For the text-containing cell, return its midpoint in (x, y) coordinate format. 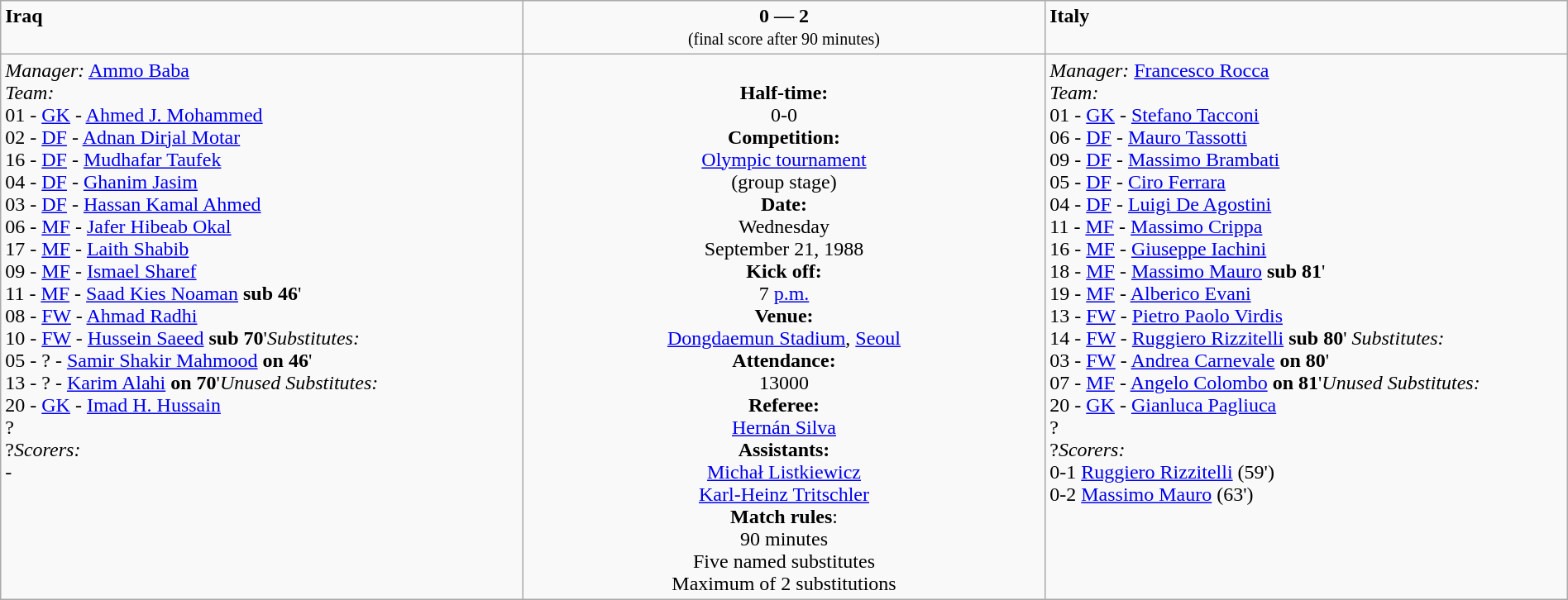
0 — 2(final score after 90 minutes) (784, 28)
Iraq (262, 28)
Italy (1307, 28)
